Provide the (x, y) coordinate of the cell's center where the given text is located.  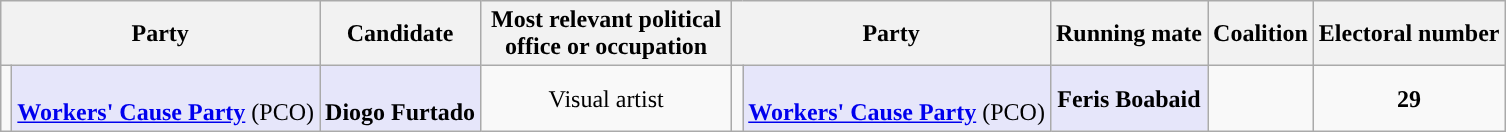
Coalition (1261, 34)
Diogo Furtado (400, 98)
Candidate (400, 34)
Feris Boabaid (1128, 98)
Most relevant political office or occupation (606, 34)
Visual artist (606, 98)
Running mate (1128, 34)
Electoral number (1409, 34)
29 (1409, 98)
